Identify which cell holds the provided text, then report its (X, Y) central coordinate. 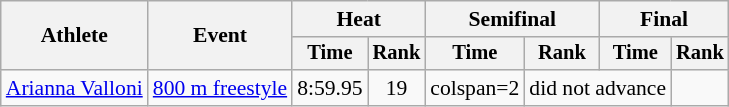
8:59.95 (330, 88)
Event (220, 36)
colspan=2 (474, 88)
did not advance (598, 88)
Final (664, 19)
Athlete (74, 36)
Arianna Valloni (74, 88)
Semifinal (512, 19)
800 m freestyle (220, 88)
19 (397, 88)
Heat (358, 19)
